Return the (X, Y) coordinate for the center point of the cell that contains the specified text.  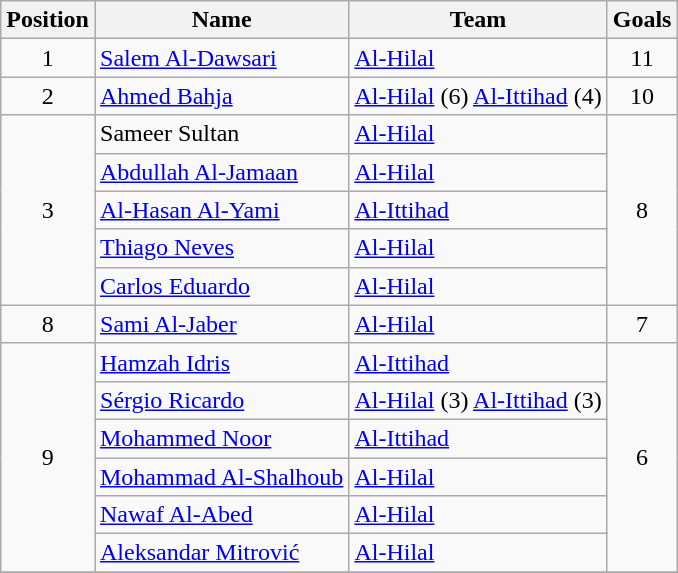
Mohammad Al-Shalhoub (221, 477)
3 (48, 210)
Sami Al-Jaber (221, 324)
Team (478, 20)
Aleksandar Mitrović (221, 553)
Al-Hasan Al-Yami (221, 210)
10 (642, 96)
Nawaf Al-Abed (221, 515)
Salem Al-Dawsari (221, 58)
7 (642, 324)
Abdullah Al-Jamaan (221, 172)
Hamzah Idris (221, 362)
1 (48, 58)
Position (48, 20)
Sameer Sultan (221, 134)
6 (642, 457)
Al-Hilal (3) Al-Ittihad (3) (478, 400)
Al-Hilal (6) Al-Ittihad (4) (478, 96)
Mohammed Noor (221, 438)
Ahmed Bahja (221, 96)
Sérgio Ricardo (221, 400)
Name (221, 20)
Carlos Eduardo (221, 286)
Goals (642, 20)
Thiago Neves (221, 248)
2 (48, 96)
11 (642, 58)
9 (48, 457)
